Find where the given text appears and provide that cell's center as [X, Y] coordinate. 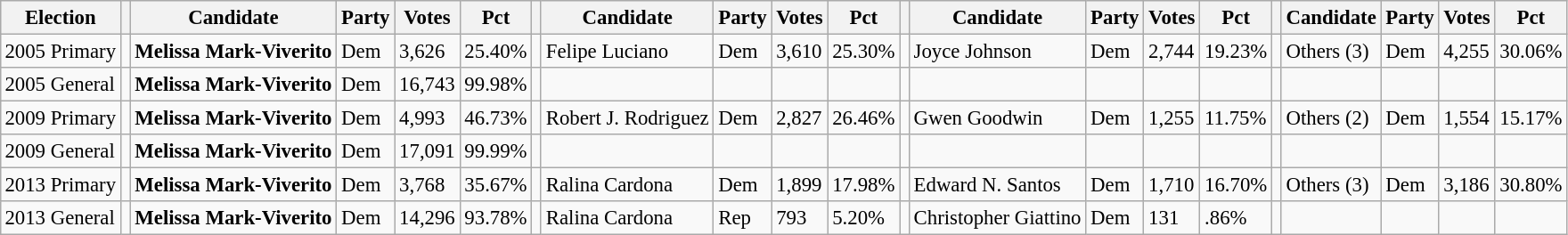
26.46% [864, 118]
93.78% [495, 218]
11.75% [1237, 118]
2005 Primary [61, 51]
17,091 [428, 151]
Christopher Giattino [998, 218]
1,899 [800, 185]
30.06% [1531, 51]
2009 General [61, 151]
Rep [743, 218]
Others (2) [1331, 118]
3,768 [428, 185]
16,743 [428, 85]
2,827 [800, 118]
35.67% [495, 185]
4,255 [1466, 51]
2009 Primary [61, 118]
1,710 [1172, 185]
14,296 [428, 218]
5.20% [864, 218]
.86% [1237, 218]
3,186 [1466, 185]
30.80% [1531, 185]
3,626 [428, 51]
2013 Primary [61, 185]
99.98% [495, 85]
99.99% [495, 151]
15.17% [1531, 118]
Gwen Goodwin [998, 118]
16.70% [1237, 185]
3,610 [800, 51]
1,255 [1172, 118]
2,744 [1172, 51]
131 [1172, 218]
25.40% [495, 51]
19.23% [1237, 51]
1,554 [1466, 118]
Felipe Luciano [627, 51]
Joyce Johnson [998, 51]
46.73% [495, 118]
793 [800, 218]
25.30% [864, 51]
17.98% [864, 185]
2013 General [61, 218]
4,993 [428, 118]
Robert J. Rodriguez [627, 118]
Election [61, 18]
2005 General [61, 85]
Edward N. Santos [998, 185]
